Scan for the cell matching the given text and deliver its [x, y] coordinate at center. 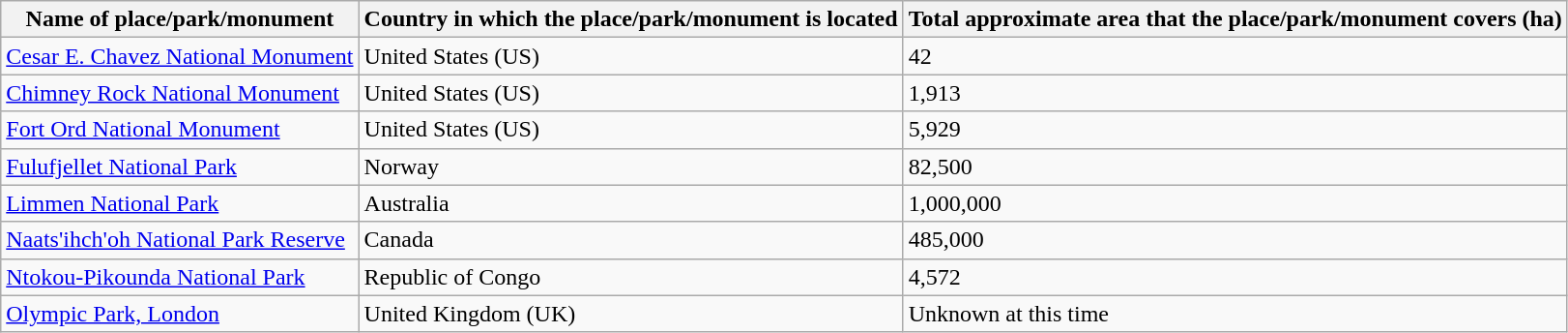
Country in which the place/park/monument is located [630, 19]
Limmen National Park [180, 203]
1,913 [1235, 93]
United Kingdom (UK) [630, 314]
Norway [630, 166]
Canada [630, 240]
42 [1235, 56]
485,000 [1235, 240]
5,929 [1235, 130]
Fulufjellet National Park [180, 166]
Chimney Rock National Monument [180, 93]
82,500 [1235, 166]
4,572 [1235, 277]
1,000,000 [1235, 203]
Australia [630, 203]
Cesar E. Chavez National Monument [180, 56]
Unknown at this time [1235, 314]
Fort Ord National Monument [180, 130]
Naats'ihch'oh National Park Reserve [180, 240]
Olympic Park, London [180, 314]
Name of place/park/monument [180, 19]
Ntokou-Pikounda National Park [180, 277]
Republic of Congo [630, 277]
Total approximate area that the place/park/monument covers (ha) [1235, 19]
